Output the (X, Y) coordinate of the center of the cell containing the given text.  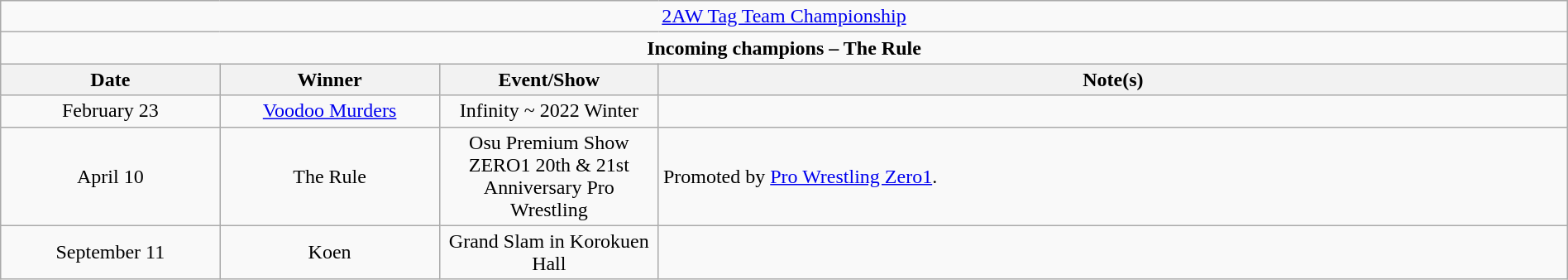
Osu Premium Show ZERO1 20th & 21st Anniversary Pro Wrestling (549, 176)
Note(s) (1113, 80)
February 23 (111, 111)
Promoted by Pro Wrestling Zero1. (1113, 176)
2AW Tag Team Championship (784, 17)
April 10 (111, 176)
Grand Slam in Korokuen Hall (549, 252)
Incoming champions – The Rule (784, 48)
The Rule (329, 176)
Winner (329, 80)
Koen (329, 252)
September 11 (111, 252)
Date (111, 80)
Infinity ~ 2022 Winter (549, 111)
Voodoo Murders (329, 111)
Event/Show (549, 80)
